Pinpoint the cell where the given text exists, returning its [x, y] midpoint coordinate. 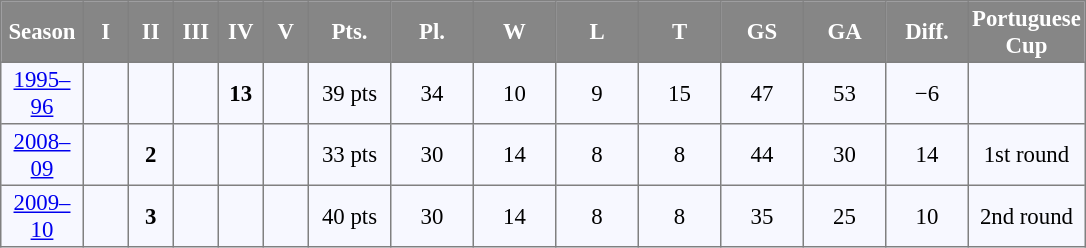
V [286, 32]
Season [42, 32]
T [679, 32]
W [514, 32]
39 pts [349, 93]
III [196, 32]
53 [844, 93]
9 [597, 93]
33 pts [349, 155]
L [597, 32]
GS [762, 32]
1st round [1026, 155]
Pl. [432, 32]
44 [762, 155]
2 [150, 155]
I [106, 32]
34 [432, 93]
1995–96 [42, 93]
Pts. [349, 32]
II [150, 32]
40 pts [349, 216]
GA [844, 32]
IV [240, 32]
35 [762, 216]
Portuguese Cup [1026, 32]
47 [762, 93]
2008–09 [42, 155]
25 [844, 216]
−6 [927, 93]
3 [150, 216]
13 [240, 93]
Diff. [927, 32]
15 [679, 93]
2nd round [1026, 216]
2009–10 [42, 216]
